Locate the cell with the specified text and output its [x, y] center coordinate. 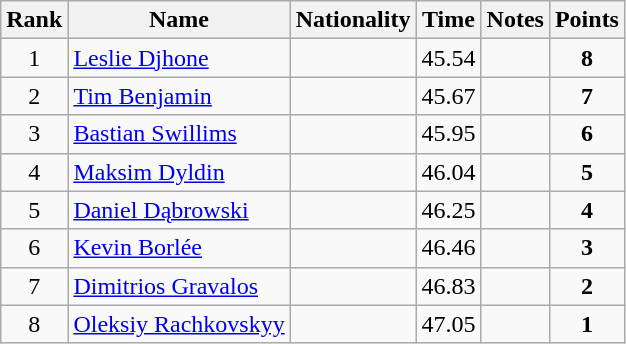
Notes [515, 20]
46.46 [448, 248]
47.05 [448, 324]
45.95 [448, 134]
Kevin Borlée [179, 248]
Maksim Dyldin [179, 172]
Bastian Swillims [179, 134]
Rank [34, 20]
Daniel Dąbrowski [179, 210]
46.25 [448, 210]
45.54 [448, 58]
46.04 [448, 172]
Oleksiy Rachkovskyy [179, 324]
Dimitrios Gravalos [179, 286]
Tim Benjamin [179, 96]
Name [179, 20]
Points [586, 20]
Leslie Djhone [179, 58]
Time [448, 20]
46.83 [448, 286]
45.67 [448, 96]
Nationality [353, 20]
